Provide the [x, y] coordinate of the cell's center where the given text is located.  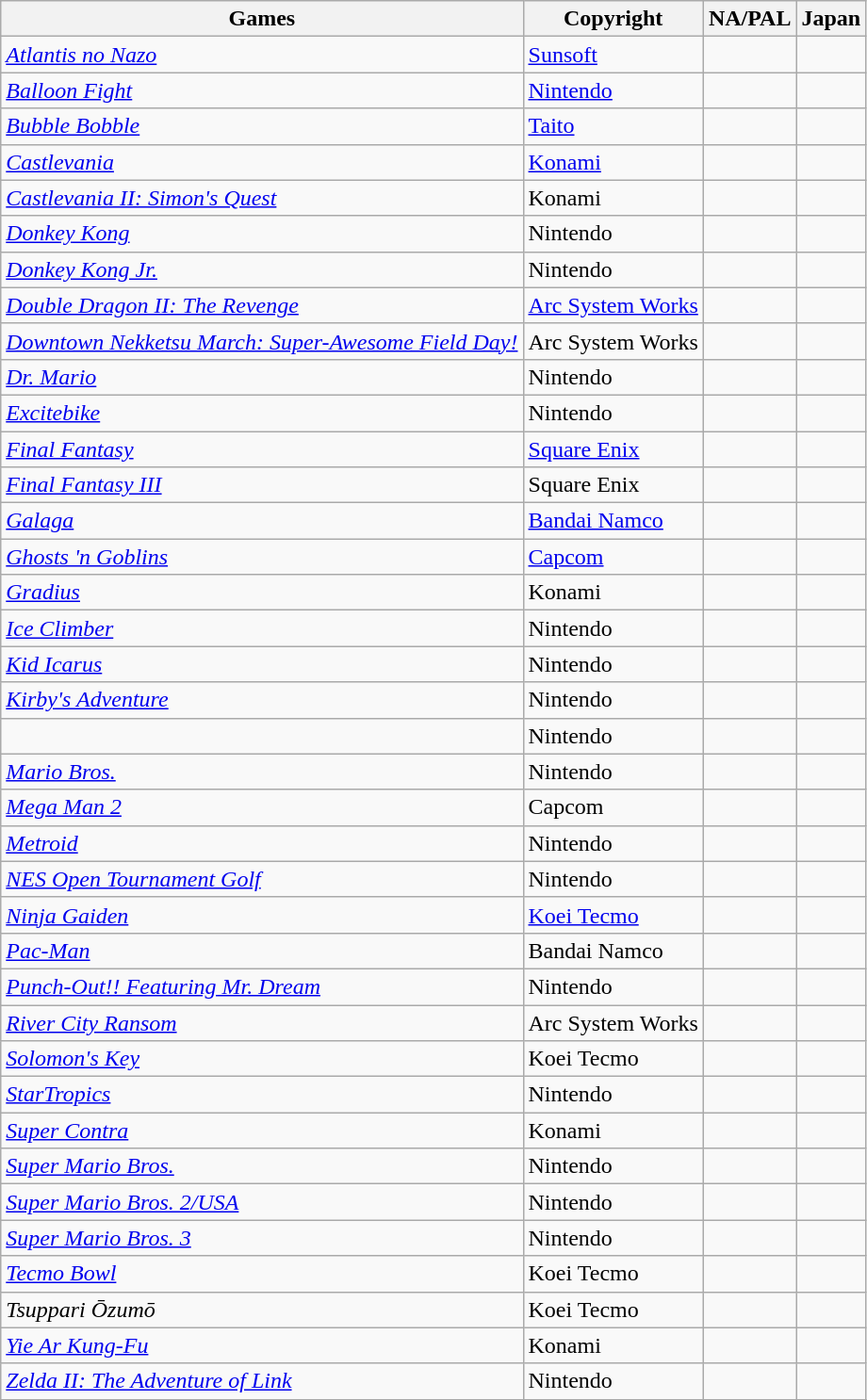
Super Contra [262, 1131]
Dr. Mario [262, 377]
River City Ransom [262, 1022]
Ice Climber [262, 628]
Copyright [613, 19]
NES Open Tournament Golf [262, 879]
Castlevania II: Simon's Quest [262, 198]
Bubble Bobble [262, 126]
Excitebike [262, 413]
Double Dragon II: The Revenge [262, 305]
Ninja Gaiden [262, 915]
Donkey Kong Jr. [262, 269]
Castlevania [262, 162]
Kid Icarus [262, 664]
Mario Bros. [262, 772]
NA/PAL [750, 19]
Balloon Fight [262, 90]
Mega Man 2 [262, 807]
Donkey Kong [262, 234]
Kirby's Adventure [262, 700]
Punch-Out!! Featuring Mr. Dream [262, 986]
Super Mario Bros. 2/USA [262, 1202]
Solomon's Key [262, 1059]
Pac-Man [262, 951]
Japan [831, 19]
Final Fantasy III [262, 485]
Tecmo Bowl [262, 1274]
Super Mario Bros. [262, 1166]
Final Fantasy [262, 449]
Atlantis no Nazo [262, 55]
Taito [613, 126]
Metroid [262, 843]
Super Mario Bros. 3 [262, 1238]
StarTropics [262, 1095]
Games [262, 19]
Tsuppari Ōzumō [262, 1310]
Gradius [262, 593]
Galaga [262, 521]
Yie Ar Kung-Fu [262, 1345]
Zelda II: The Adventure of Link [262, 1381]
Sunsoft [613, 55]
Ghosts 'n Goblins [262, 557]
Downtown Nekketsu March: Super-Awesome Field Day! [262, 341]
